Return the (x, y) coordinate for the center point of the cell that contains the specified text.  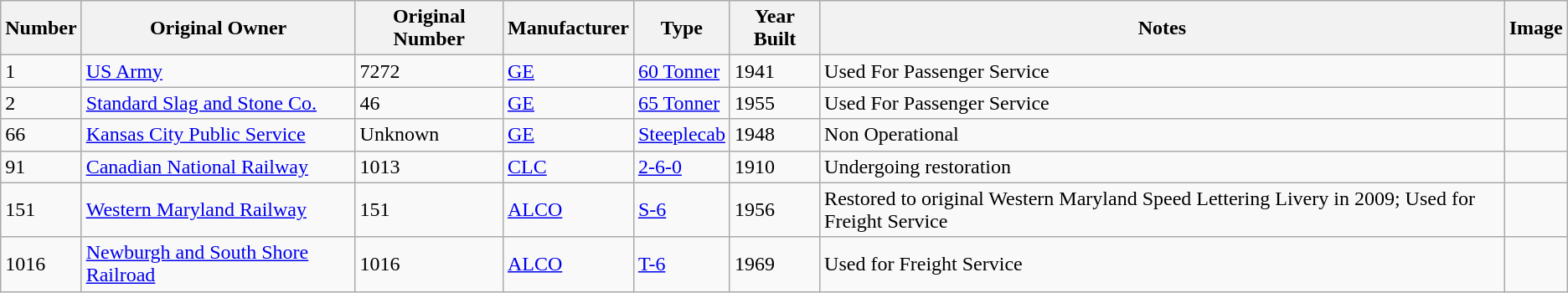
Canadian National Railway (218, 167)
CLC (568, 167)
1969 (774, 265)
Used for Freight Service (1163, 265)
Unknown (429, 135)
91 (41, 167)
Original Number (429, 28)
Image (1536, 28)
Original Owner (218, 28)
2 (41, 103)
Standard Slag and Stone Co. (218, 103)
1941 (774, 71)
Manufacturer (568, 28)
Undergoing restoration (1163, 167)
1948 (774, 135)
7272 (429, 71)
60 Tonner (682, 71)
Newburgh and South Shore Railroad (218, 265)
Western Maryland Railway (218, 209)
1910 (774, 167)
46 (429, 103)
Type (682, 28)
65 Tonner (682, 103)
1956 (774, 209)
1955 (774, 103)
S-6 (682, 209)
Restored to original Western Maryland Speed Lettering Livery in 2009; Used for Freight Service (1163, 209)
1013 (429, 167)
Kansas City Public Service (218, 135)
Number (41, 28)
1 (41, 71)
Non Operational (1163, 135)
Year Built (774, 28)
66 (41, 135)
Notes (1163, 28)
2-6-0 (682, 167)
Steeplecab (682, 135)
US Army (218, 71)
T-6 (682, 265)
